Capture the cell that displays the provided text and extract its (X, Y) central coordinate. 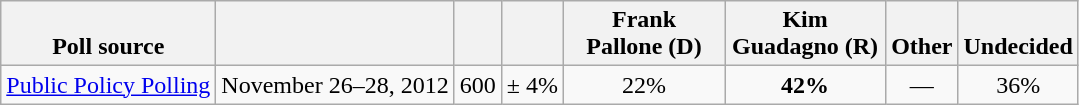
22% (644, 85)
Other (922, 34)
± 4% (532, 85)
Undecided (1018, 34)
KimGuadagno (R) (806, 34)
November 26–28, 2012 (335, 85)
— (922, 85)
Poll source (108, 34)
600 (478, 85)
42% (806, 85)
36% (1018, 85)
Public Policy Polling (108, 85)
FrankPallone (D) (644, 34)
